Find where the given text appears and provide that cell's center as (X, Y) coordinate. 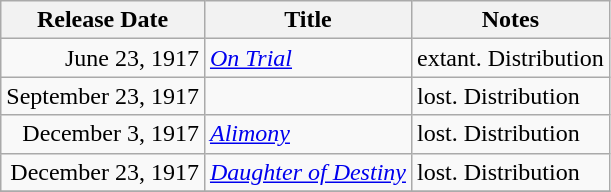
Notes (510, 20)
December 23, 1917 (103, 172)
September 23, 1917 (103, 96)
Title (308, 20)
June 23, 1917 (103, 58)
extant. Distribution (510, 58)
On Trial (308, 58)
Alimony (308, 134)
Release Date (103, 20)
Daughter of Destiny (308, 172)
December 3, 1917 (103, 134)
